Determine the (x, y) coordinate at the center of the cell enclosing the given text.  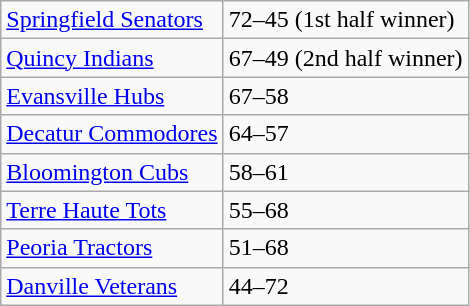
58–61 (346, 172)
44–72 (346, 286)
Evansville Hubs (112, 96)
72–45 (1st half winner) (346, 20)
67–58 (346, 96)
Quincy Indians (112, 58)
55–68 (346, 210)
64–57 (346, 134)
67–49 (2nd half winner) (346, 58)
Bloomington Cubs (112, 172)
Decatur Commodores (112, 134)
51–68 (346, 248)
Peoria Tractors (112, 248)
Danville Veterans (112, 286)
Terre Haute Tots (112, 210)
Springfield Senators (112, 20)
